Return the (x, y) coordinate for the center point of the cell that contains the specified text.  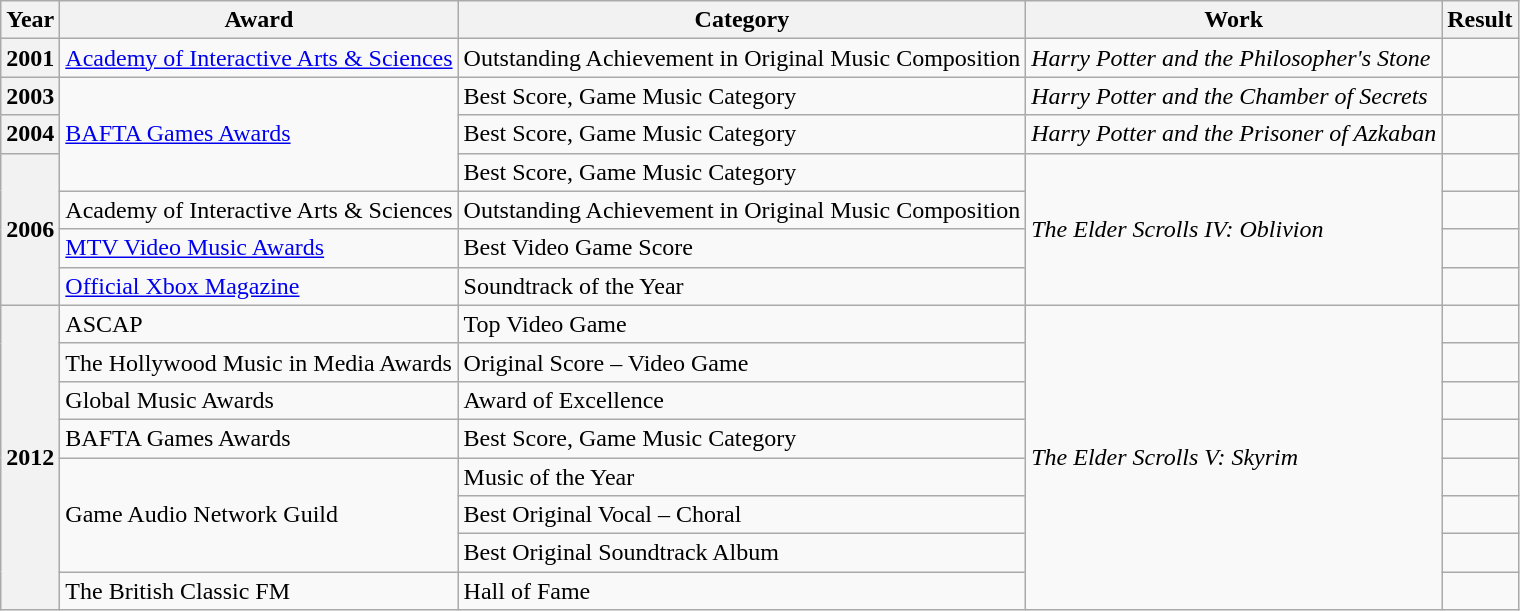
Best Original Soundtrack Album (742, 553)
2001 (30, 58)
Music of the Year (742, 477)
Award (259, 20)
2012 (30, 457)
Harry Potter and the Chamber of Secrets (1234, 96)
The Elder Scrolls V: Skyrim (1234, 457)
ASCAP (259, 324)
Harry Potter and the Philosopher's Stone (1234, 58)
Soundtrack of the Year (742, 286)
2003 (30, 96)
Official Xbox Magazine (259, 286)
Hall of Fame (742, 591)
The Elder Scrolls IV: Oblivion (1234, 229)
Result (1480, 20)
The British Classic FM (259, 591)
2006 (30, 229)
Game Audio Network Guild (259, 515)
Global Music Awards (259, 400)
Award of Excellence (742, 400)
Category (742, 20)
Best Original Vocal – Choral (742, 515)
2004 (30, 134)
Best Video Game Score (742, 248)
Top Video Game (742, 324)
Year (30, 20)
Original Score – Video Game (742, 362)
The Hollywood Music in Media Awards (259, 362)
MTV Video Music Awards (259, 248)
Work (1234, 20)
Harry Potter and the Prisoner of Azkaban (1234, 134)
